Capture the cell that displays the provided text and extract its (x, y) central coordinate. 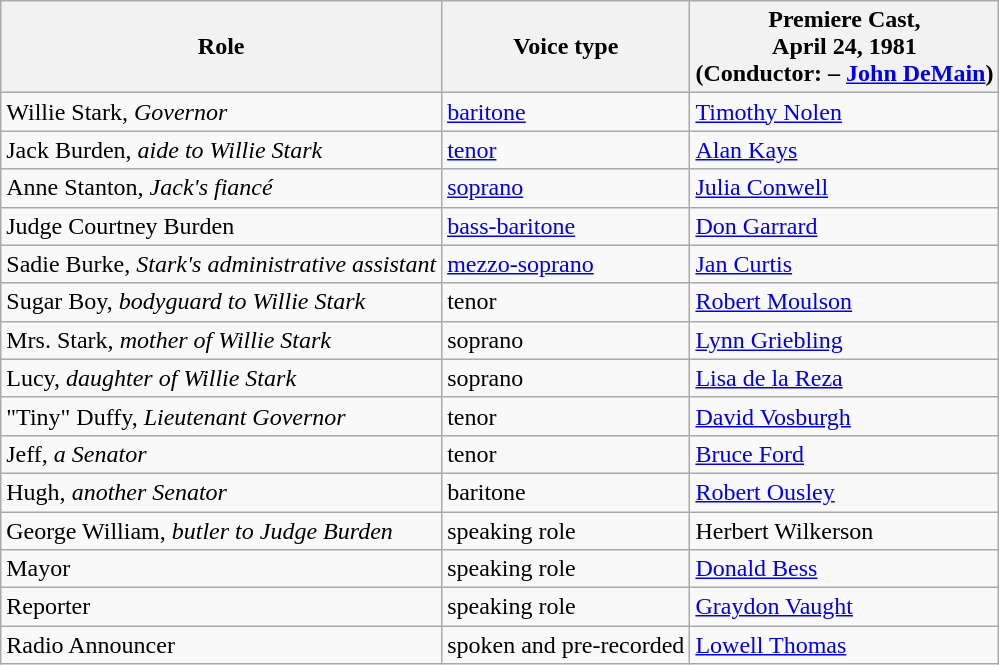
Jan Curtis (844, 264)
Jeff, a Senator (222, 454)
mezzo-soprano (566, 264)
Sugar Boy, bodyguard to Willie Stark (222, 302)
Willie Stark, Governor (222, 112)
"Tiny" Duffy, Lieutenant Governor (222, 416)
Graydon Vaught (844, 607)
Alan Kays (844, 150)
Lucy, daughter of Willie Stark (222, 378)
Voice type (566, 47)
Lynn Griebling (844, 340)
Herbert Wilkerson (844, 531)
Lowell Thomas (844, 645)
Sadie Burke, Stark's administrative assistant (222, 264)
Anne Stanton, Jack's fiancé (222, 188)
Hugh, another Senator (222, 492)
George William, butler to Judge Burden (222, 531)
Mayor (222, 569)
Radio Announcer (222, 645)
Bruce Ford (844, 454)
spoken and pre-recorded (566, 645)
bass-baritone (566, 226)
Timothy Nolen (844, 112)
Premiere Cast, April 24, 1981(Conductor: – John DeMain) (844, 47)
Judge Courtney Burden (222, 226)
Reporter (222, 607)
Role (222, 47)
Donald Bess (844, 569)
Julia Conwell (844, 188)
David Vosburgh (844, 416)
Mrs. Stark, mother of Willie Stark (222, 340)
Jack Burden, aide to Willie Stark (222, 150)
Don Garrard (844, 226)
Robert Moulson (844, 302)
Lisa de la Reza (844, 378)
Robert Ousley (844, 492)
